Find where the given text appears and provide that cell's center as [x, y] coordinate. 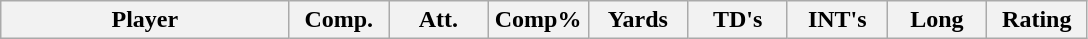
Rating [1037, 20]
Long [937, 20]
INT's [837, 20]
Comp% [538, 20]
Yards [638, 20]
Comp. [339, 20]
Player [145, 20]
TD's [738, 20]
Att. [439, 20]
